Determine the [X, Y] coordinate at the center of the cell enclosing the given text.  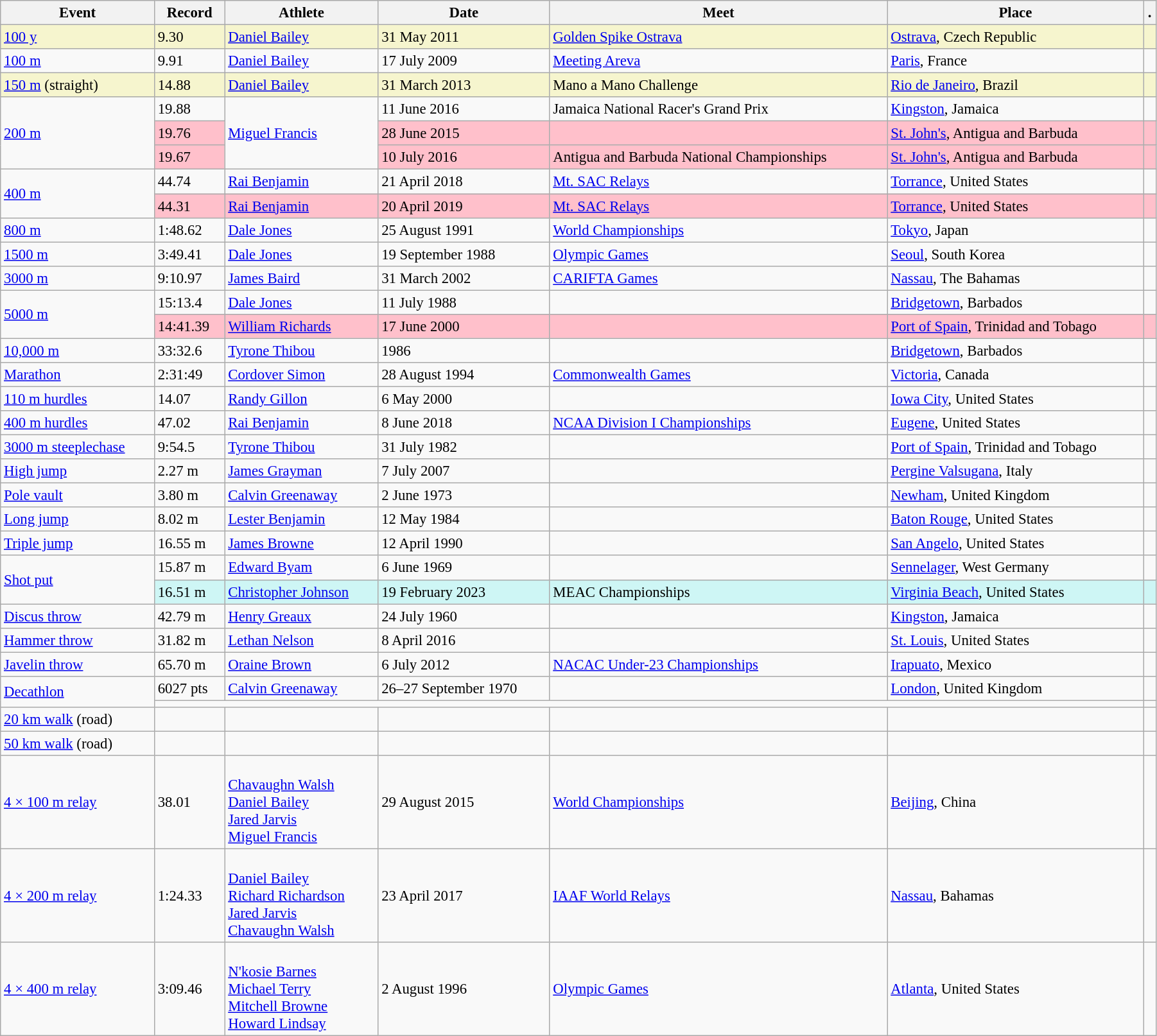
14.07 [189, 399]
Lethan Nelson [302, 640]
9.30 [189, 37]
3:49.41 [189, 254]
2:31:49 [189, 375]
14.88 [189, 85]
14:41.39 [189, 327]
Lester Benjamin [302, 519]
Golden Spike Ostrava [718, 37]
Cordover Simon [302, 375]
20 km walk (road) [78, 720]
19 February 2023 [464, 592]
Place [1016, 13]
9.91 [189, 61]
2 August 1996 [464, 989]
19.67 [189, 157]
Pole vault [78, 496]
James Browne [302, 544]
150 m (straight) [78, 85]
Chavaughn WalshDaniel BaileyJared JarvisMiguel Francis [302, 802]
Triple jump [78, 544]
100 m [78, 61]
9:54.5 [189, 447]
Sennelager, West Germany [1016, 568]
Decathlon [78, 692]
Meet [718, 13]
Hammer throw [78, 640]
8 June 2018 [464, 423]
8.02 m [189, 519]
1:24.33 [189, 896]
William Richards [302, 327]
Randy Gillon [302, 399]
400 m hurdles [78, 423]
Edward Byam [302, 568]
2.27 m [189, 471]
Date [464, 13]
Daniel BaileyRichard RichardsonJared JarvisChavaughn Walsh [302, 896]
Discus throw [78, 616]
London, United Kingdom [1016, 689]
3.80 m [189, 496]
29 August 2015 [464, 802]
44.31 [189, 206]
3:09.46 [189, 989]
400 m [78, 194]
1:48.62 [189, 230]
31 March 2002 [464, 278]
15.87 m [189, 568]
16.55 m [189, 544]
Mano a Mano Challenge [718, 85]
Oraine Brown [302, 664]
Javelin throw [78, 664]
25 August 1991 [464, 230]
26–27 September 1970 [464, 689]
Commonwealth Games [718, 375]
24 July 1960 [464, 616]
800 m [78, 230]
Atlanta, United States [1016, 989]
4 × 200 m relay [78, 896]
200 m [78, 134]
17 June 2000 [464, 327]
Long jump [78, 519]
High jump [78, 471]
11 June 2016 [464, 109]
1986 [464, 350]
IAAF World Relays [718, 896]
16.51 m [189, 592]
12 April 1990 [464, 544]
Eugene, United States [1016, 423]
31.82 m [189, 640]
Rio de Janeiro, Brazil [1016, 85]
31 May 2011 [464, 37]
Pergine Valsugana, Italy [1016, 471]
Victoria, Canada [1016, 375]
10,000 m [78, 350]
Virginia Beach, United States [1016, 592]
Henry Greaux [302, 616]
65.70 m [189, 664]
Nassau, Bahamas [1016, 896]
Iowa City, United States [1016, 399]
Record [189, 13]
5000 m [78, 315]
Tokyo, Japan [1016, 230]
6 June 1969 [464, 568]
9:10.97 [189, 278]
Antigua and Barbuda National Championships [718, 157]
Athlete [302, 13]
Event [78, 13]
CARIFTA Games [718, 278]
1500 m [78, 254]
Shot put [78, 580]
33:32.6 [189, 350]
3000 m steeplechase [78, 447]
47.02 [189, 423]
Meeting Areva [718, 61]
Christopher Johnson [302, 592]
NCAA Division I Championships [718, 423]
20 April 2019 [464, 206]
31 March 2013 [464, 85]
Newham, United Kingdom [1016, 496]
NACAC Under-23 Championships [718, 664]
15:13.4 [189, 302]
42.79 m [189, 616]
6 May 2000 [464, 399]
Marathon [78, 375]
2 June 1973 [464, 496]
4 × 400 m relay [78, 989]
100 y [78, 37]
Miguel Francis [302, 134]
8 April 2016 [464, 640]
10 July 2016 [464, 157]
6027 pts [189, 689]
. [1150, 13]
Nassau, The Bahamas [1016, 278]
19.76 [189, 134]
28 June 2015 [464, 134]
Beijing, China [1016, 802]
44.74 [189, 182]
6 July 2012 [464, 664]
James Baird [302, 278]
Irapuato, Mexico [1016, 664]
Paris, France [1016, 61]
23 April 2017 [464, 896]
James Grayman [302, 471]
MEAC Championships [718, 592]
11 July 1988 [464, 302]
21 April 2018 [464, 182]
31 July 1982 [464, 447]
38.01 [189, 802]
28 August 1994 [464, 375]
San Angelo, United States [1016, 544]
St. Louis, United States [1016, 640]
7 July 2007 [464, 471]
N'kosie BarnesMichael TerryMitchell BrowneHoward Lindsay [302, 989]
19.88 [189, 109]
19 September 1988 [464, 254]
3000 m [78, 278]
50 km walk (road) [78, 743]
110 m hurdles [78, 399]
12 May 1984 [464, 519]
17 July 2009 [464, 61]
Seoul, South Korea [1016, 254]
4 × 100 m relay [78, 802]
Jamaica National Racer's Grand Prix [718, 109]
Ostrava, Czech Republic [1016, 37]
Baton Rouge, United States [1016, 519]
